Pinpoint the cell where the given text exists, returning its [x, y] midpoint coordinate. 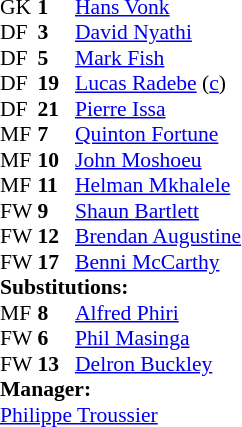
Phil Masinga [158, 339]
Substitutions: [120, 287]
Brendan Augustine [158, 237]
6 [57, 339]
19 [57, 83]
11 [57, 185]
3 [57, 33]
Helman Mkhalele [158, 185]
13 [57, 364]
Benni McCarthy [158, 262]
9 [57, 211]
5 [57, 58]
10 [57, 160]
Mark Fish [158, 58]
Lucas Radebe (c) [158, 83]
John Moshoeu [158, 160]
17 [57, 262]
8 [57, 313]
Pierre Issa [158, 109]
Alfred Phiri [158, 313]
12 [57, 237]
David Nyathi [158, 33]
Shaun Bartlett [158, 211]
7 [57, 135]
Manager: [120, 389]
Quinton Fortune [158, 135]
21 [57, 109]
Delron Buckley [158, 364]
